Pinpoint the cell where the given text exists, returning its (X, Y) midpoint coordinate. 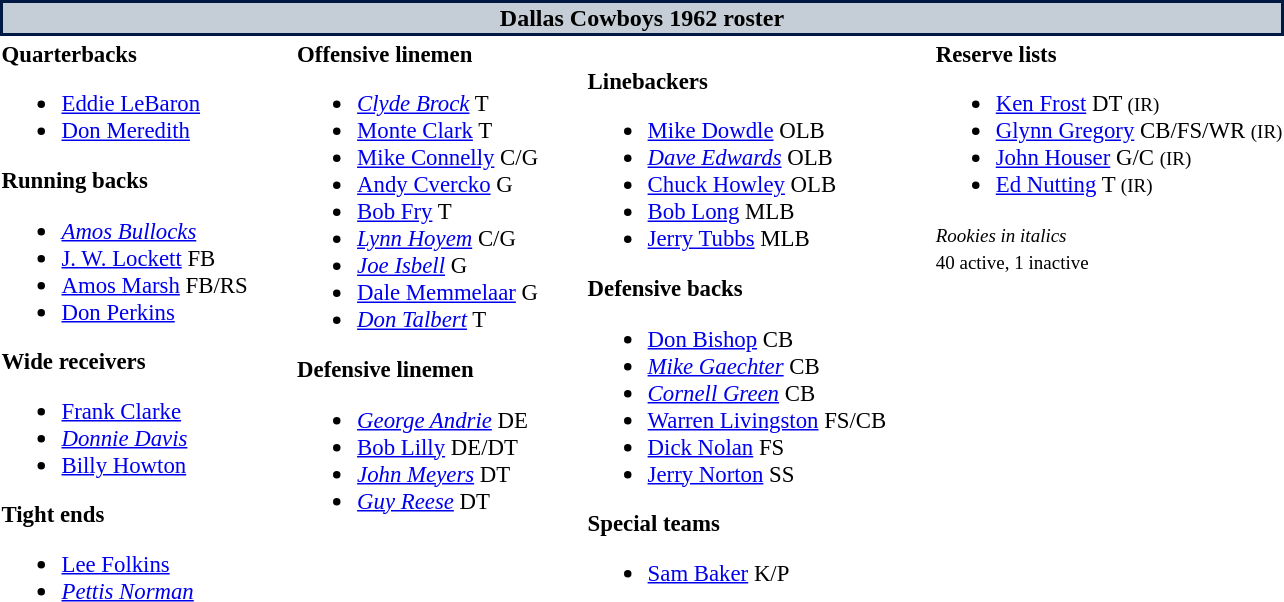
Dallas Cowboys 1962 roster (642, 18)
